From the cell containing the given text, extract its center point as (X, Y) coordinate. 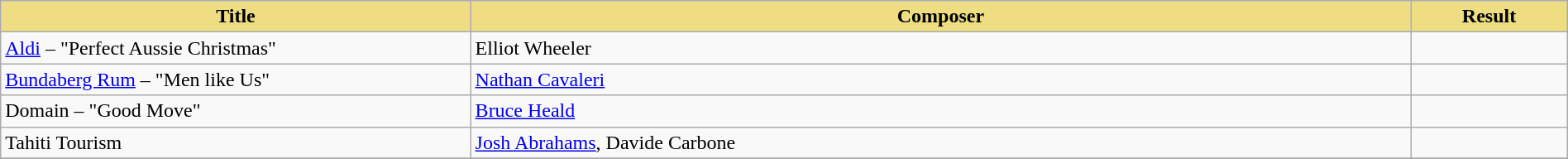
Nathan Cavaleri (941, 79)
Result (1489, 17)
Domain – "Good Move" (236, 111)
Josh Abrahams, Davide Carbone (941, 142)
Bundaberg Rum – "Men like Us" (236, 79)
Title (236, 17)
Elliot Wheeler (941, 48)
Bruce Heald (941, 111)
Tahiti Tourism (236, 142)
Aldi – "Perfect Aussie Christmas" (236, 48)
Composer (941, 17)
